Provide the [X, Y] coordinate of the cell's center where the given text is located.  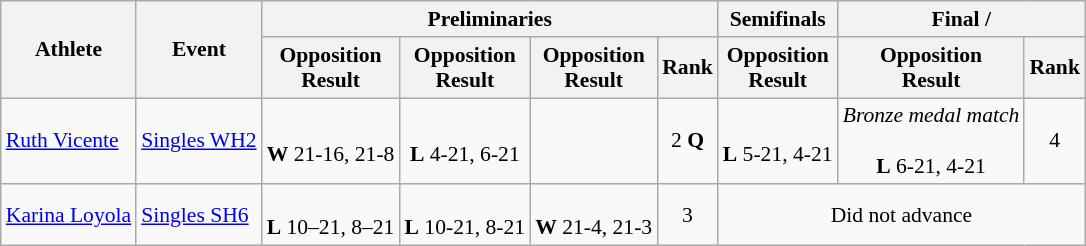
Athlete [68, 50]
W 21-16, 21-8 [331, 142]
Singles WH2 [198, 142]
3 [688, 216]
L 5-21, 4-21 [778, 142]
Semifinals [778, 19]
Preliminaries [490, 19]
Singles SH6 [198, 216]
4 [1054, 142]
L 4-21, 6-21 [464, 142]
W 21-4, 21-3 [594, 216]
L 10–21, 8–21 [331, 216]
Final / [962, 19]
Event [198, 50]
Karina Loyola [68, 216]
L 10-21, 8-21 [464, 216]
2 Q [688, 142]
Ruth Vicente [68, 142]
Bronze medal matchL 6-21, 4-21 [932, 142]
Did not advance [902, 216]
